For the text-containing cell, return its midpoint in (X, Y) coordinate format. 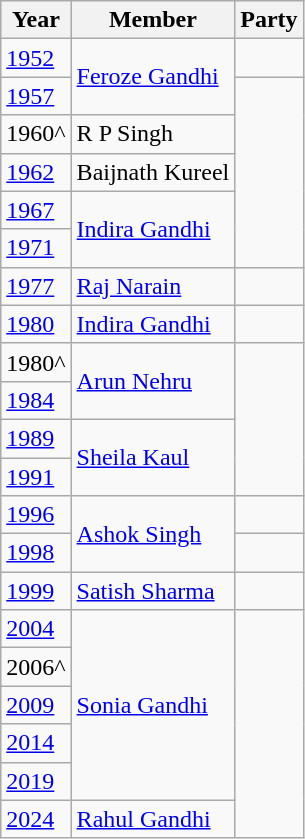
1952 (36, 58)
1999 (36, 591)
2024 (36, 819)
1967 (36, 210)
Member (153, 20)
1960^ (36, 134)
1984 (36, 400)
2004 (36, 629)
1980^ (36, 362)
2009 (36, 705)
2014 (36, 743)
2006^ (36, 667)
1957 (36, 96)
Sheila Kaul (153, 457)
Arun Nehru (153, 381)
1962 (36, 172)
Baijnath Kureel (153, 172)
R P Singh (153, 134)
Raj Narain (153, 286)
Party (269, 20)
Rahul Gandhi (153, 819)
Ashok Singh (153, 534)
1998 (36, 553)
1989 (36, 438)
1971 (36, 248)
Feroze Gandhi (153, 77)
Satish Sharma (153, 591)
1977 (36, 286)
Sonia Gandhi (153, 705)
1980 (36, 324)
1996 (36, 515)
Year (36, 20)
2019 (36, 781)
1991 (36, 477)
